Pinpoint the cell where the given text exists, returning its (X, Y) midpoint coordinate. 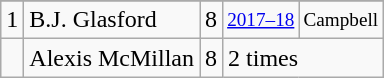
1 (12, 20)
2 times (303, 58)
Campbell (341, 20)
B.J. Glasford (112, 20)
2017–18 (261, 20)
Alexis McMillan (112, 58)
